Return (x, y) of the center of cell containing provided text 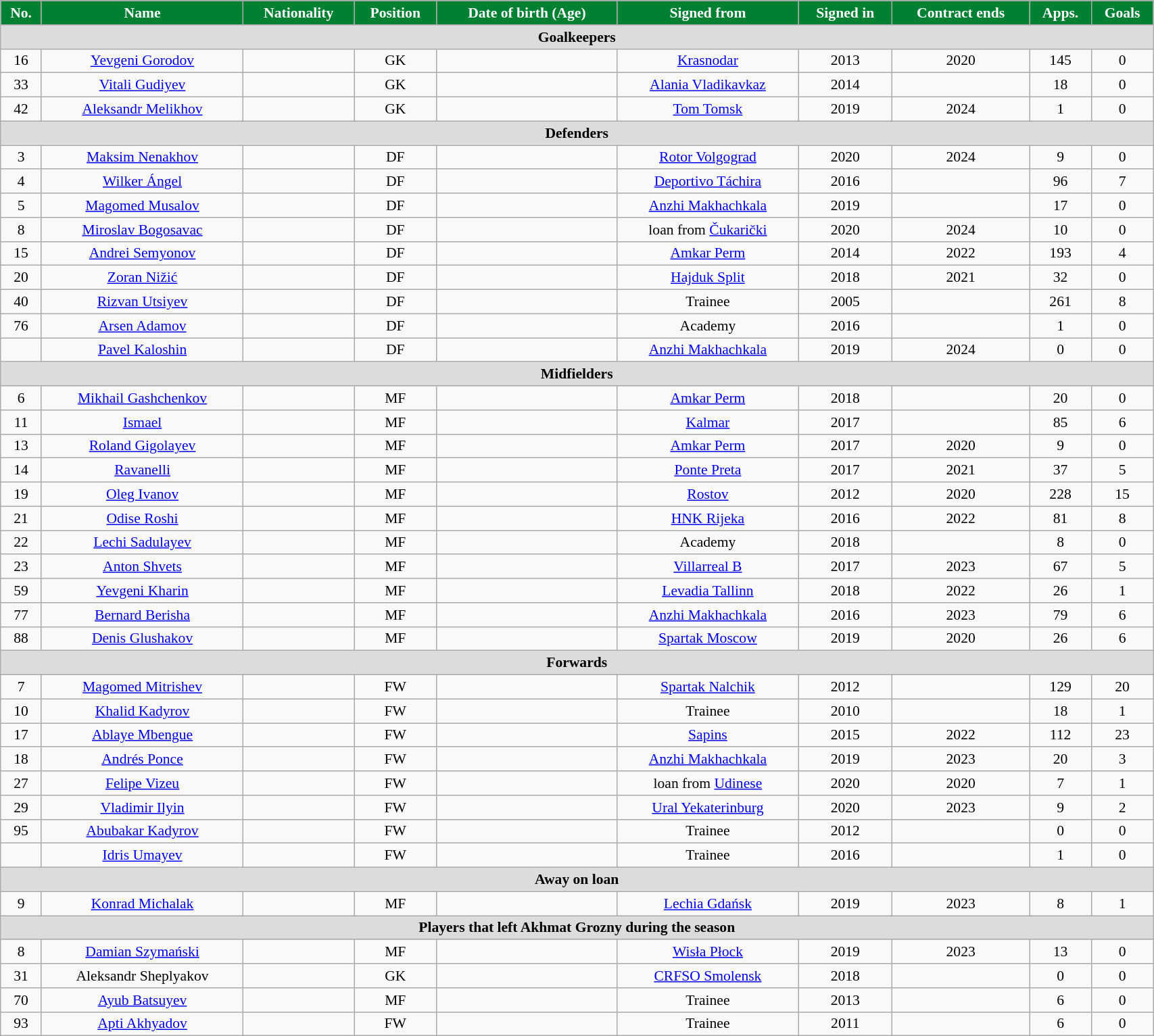
Wisła Płock (708, 952)
Anton Shvets (142, 567)
Defenders (577, 133)
Khalid Kadyrov (142, 711)
Zoran Nižić (142, 278)
193 (1061, 253)
70 (22, 1000)
Miroslav Bogosavac (142, 230)
79 (1061, 615)
Contract ends (961, 13)
Lechia Gdańsk (708, 904)
Lechi Sadulayev (142, 543)
Nationality (299, 13)
Aleksandr Melikhov (142, 109)
Andrei Semyonov (142, 253)
Name (142, 13)
Yevgeni Kharin (142, 591)
2010 (845, 711)
HNK Rijeka (708, 518)
Magomed Musalov (142, 205)
40 (22, 302)
95 (22, 831)
Ismael (142, 422)
Away on loan (577, 880)
16 (22, 61)
96 (1061, 182)
32 (1061, 278)
112 (1061, 735)
37 (1061, 470)
Apti Akhyadov (142, 1024)
Vitali Gudiyev (142, 85)
loan from Čukarički (708, 230)
Andrés Ponce (142, 760)
Yevgeni Gorodov (142, 61)
Tom Tomsk (708, 109)
261 (1061, 302)
Roland Gigolayev (142, 446)
22 (22, 543)
Hajduk Split (708, 278)
14 (22, 470)
19 (22, 495)
Maksim Nenakhov (142, 157)
77 (22, 615)
Idris Umayev (142, 856)
27 (22, 783)
129 (1061, 687)
Apps. (1061, 13)
Denis Glushakov (142, 639)
Forwards (577, 663)
Vladimir Ilyin (142, 808)
Ponte Preta (708, 470)
31 (22, 976)
76 (22, 326)
145 (1061, 61)
33 (22, 85)
Mikhail Gashchenkov (142, 398)
11 (22, 422)
Rotor Volgograd (708, 157)
Signed from (708, 13)
Ravanelli (142, 470)
2005 (845, 302)
Abubakar Kadyrov (142, 831)
Midfielders (577, 374)
93 (22, 1024)
88 (22, 639)
21 (22, 518)
Position (395, 13)
Ayub Batsuyev (142, 1000)
85 (1061, 422)
2011 (845, 1024)
Spartak Moscow (708, 639)
Ablaye Mbengue (142, 735)
Konrad Michalak (142, 904)
67 (1061, 567)
Goalkeepers (577, 37)
2015 (845, 735)
No. (22, 13)
Aleksandr Sheplyakov (142, 976)
Oleg Ivanov (142, 495)
Signed in (845, 13)
81 (1061, 518)
228 (1061, 495)
Deportivo Táchira (708, 182)
Sapins (708, 735)
loan from Udinese (708, 783)
Players that left Akhmat Grozny during the season (577, 928)
Felipe Vizeu (142, 783)
Odise Roshi (142, 518)
Villarreal B (708, 567)
Magomed Mitrishev (142, 687)
59 (22, 591)
Alania Vladikavkaz (708, 85)
Goals (1122, 13)
Arsen Adamov (142, 326)
Rizvan Utsiyev (142, 302)
Bernard Berisha (142, 615)
42 (22, 109)
2 (1122, 808)
Ural Yekaterinburg (708, 808)
Kalmar (708, 422)
Levadia Tallinn (708, 591)
Spartak Nalchik (708, 687)
Pavel Kaloshin (142, 350)
Damian Szymański (142, 952)
29 (22, 808)
CRFSO Smolensk (708, 976)
Rostov (708, 495)
Krasnodar (708, 61)
Wilker Ángel (142, 182)
Date of birth (Age) (527, 13)
